Search for the cell housing the specified text and yield its (X, Y) center coordinate. 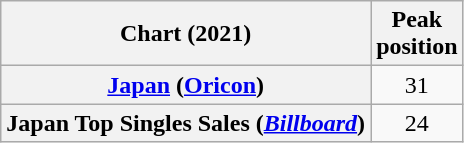
Japan (Oricon) (186, 85)
24 (417, 123)
31 (417, 85)
Chart (2021) (186, 34)
Peakposition (417, 34)
Japan Top Singles Sales (Billboard) (186, 123)
